Identify which cell holds the provided text, then report its [x, y] central coordinate. 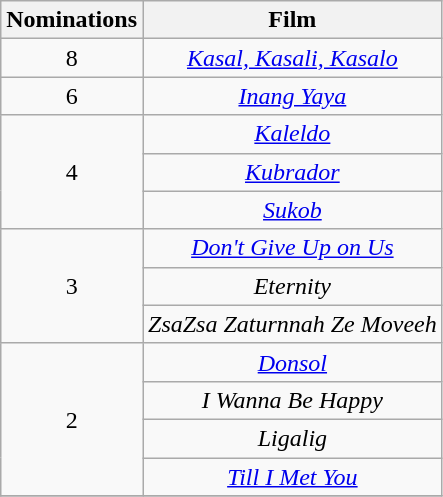
Don't Give Up on Us [292, 248]
8 [72, 58]
Nominations [72, 20]
Film [292, 20]
6 [72, 96]
Sukob [292, 210]
Till I Met You [292, 477]
Donsol [292, 362]
Inang Yaya [292, 96]
ZsaZsa Zaturnnah Ze Moveeh [292, 324]
Kubrador [292, 172]
Kasal, Kasali, Kasalo [292, 58]
Ligalig [292, 438]
4 [72, 172]
I Wanna Be Happy [292, 400]
2 [72, 419]
Kaleldo [292, 134]
3 [72, 286]
Eternity [292, 286]
